Scan for the cell matching the given text and deliver its (x, y) coordinate at center. 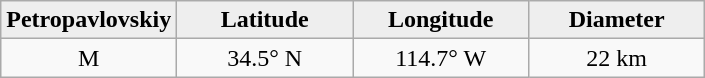
M (89, 58)
Petropavlovskiy (89, 20)
114.7° W (441, 58)
34.5° N (265, 58)
Diameter (617, 20)
22 km (617, 58)
Latitude (265, 20)
Longitude (441, 20)
